From the cell containing the given text, extract its center point as (x, y) coordinate. 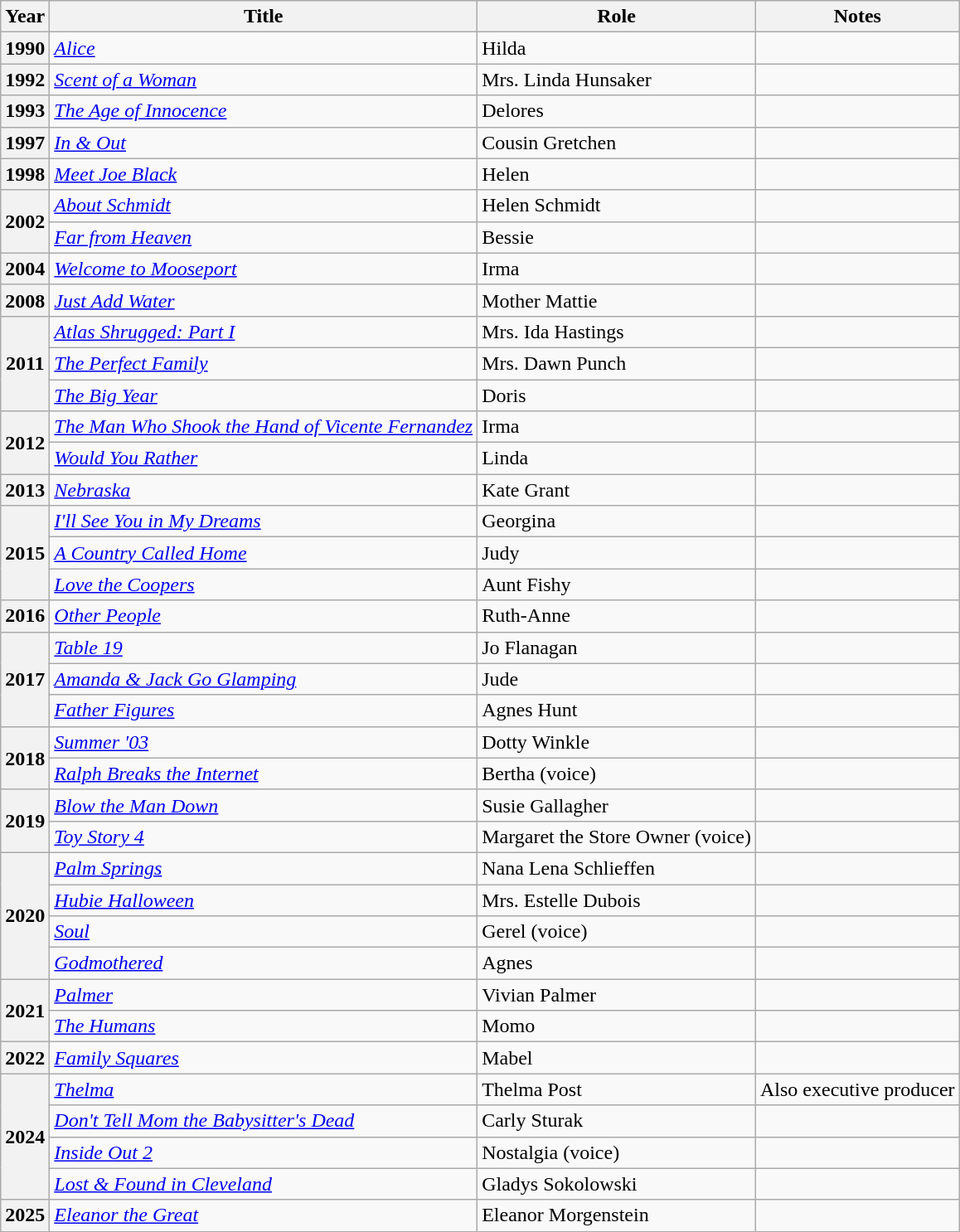
Bertha (voice) (617, 774)
Role (617, 17)
Helen Schmidt (617, 206)
Would You Rather (264, 458)
The Big Year (264, 395)
Thelma (264, 1089)
Palm Springs (264, 868)
2017 (25, 679)
The Age of Innocence (264, 111)
Ruth-Anne (617, 616)
Ralph Breaks the Internet (264, 774)
Don't Tell Mom the Babysitter's Dead (264, 1121)
Scent of a Woman (264, 80)
Summer '03 (264, 742)
Lost & Found in Cleveland (264, 1184)
2015 (25, 553)
Blow the Man Down (264, 805)
Notes (857, 17)
2016 (25, 616)
Momo (617, 1026)
Nana Lena Schlieffen (617, 868)
Mrs. Linda Hunsaker (617, 80)
Margaret the Store Owner (voice) (617, 837)
Atlas Shrugged: Part I (264, 332)
2019 (25, 821)
Doris (617, 395)
1998 (25, 174)
Welcome to Mooseport (264, 269)
Other People (264, 616)
The Man Who Shook the Hand of Vicente Fernandez (264, 427)
The Humans (264, 1026)
Soul (264, 932)
Linda (617, 458)
2008 (25, 300)
1992 (25, 80)
Hubie Halloween (264, 900)
2013 (25, 490)
Toy Story 4 (264, 837)
Hilda (617, 48)
Family Squares (264, 1058)
Inside Out 2 (264, 1152)
1993 (25, 111)
Eleanor Morgenstein (617, 1215)
Cousin Gretchen (617, 143)
Carly Sturak (617, 1121)
Aunt Fishy (617, 584)
Dotty Winkle (617, 742)
A Country Called Home (264, 553)
Godmothered (264, 963)
Far from Heaven (264, 237)
Palmer (264, 995)
1990 (25, 48)
Gladys Sokolowski (617, 1184)
2004 (25, 269)
Father Figures (264, 711)
Nebraska (264, 490)
Just Add Water (264, 300)
2012 (25, 443)
The Perfect Family (264, 363)
Agnes (617, 963)
Also executive producer (857, 1089)
In & Out (264, 143)
Vivian Palmer (617, 995)
Susie Gallagher (617, 805)
Eleanor the Great (264, 1215)
2002 (25, 221)
Helen (617, 174)
Year (25, 17)
Mrs. Dawn Punch (617, 363)
Mother Mattie (617, 300)
Title (264, 17)
Nostalgia (voice) (617, 1152)
Mrs. Ida Hastings (617, 332)
2024 (25, 1137)
Love the Coopers (264, 584)
Amanda & Jack Go Glamping (264, 679)
Mabel (617, 1058)
Thelma Post (617, 1089)
Meet Joe Black (264, 174)
Bessie (617, 237)
2020 (25, 915)
2025 (25, 1215)
Gerel (voice) (617, 932)
Kate Grant (617, 490)
Mrs. Estelle Dubois (617, 900)
Agnes Hunt (617, 711)
Georgina (617, 521)
Alice (264, 48)
I'll See You in My Dreams (264, 521)
1997 (25, 143)
Table 19 (264, 648)
About Schmidt (264, 206)
Jo Flanagan (617, 648)
Jude (617, 679)
Delores (617, 111)
2011 (25, 363)
2021 (25, 1011)
2022 (25, 1058)
2018 (25, 758)
Judy (617, 553)
